Determine the (x, y) coordinate at the center of the cell enclosing the given text.  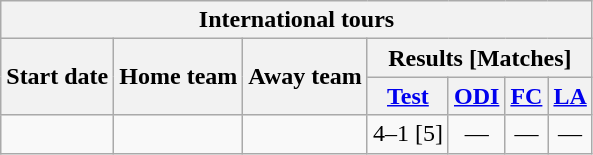
Results [Matches] (480, 58)
Away team (306, 77)
International tours (297, 20)
Home team (178, 77)
LA (570, 96)
FC (526, 96)
ODI (476, 96)
Test (408, 96)
4–1 [5] (408, 134)
Start date (58, 77)
